For the text-containing cell, return its midpoint in (x, y) coordinate format. 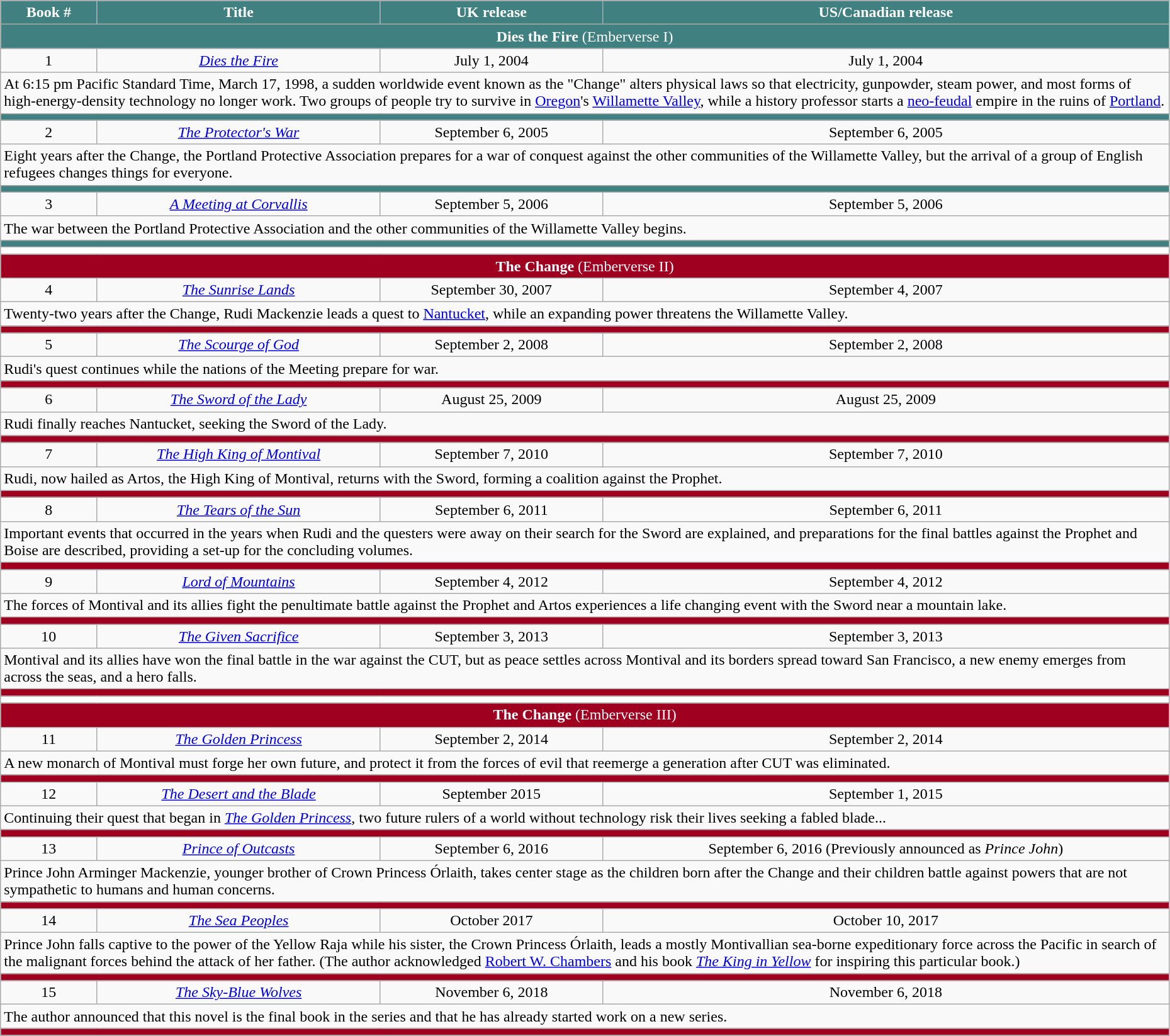
Lord of Mountains (239, 581)
September 6, 2016 (Previously announced as Prince John) (886, 848)
7 (49, 454)
Dies the Fire (239, 60)
October 10, 2017 (886, 921)
13 (49, 848)
1 (49, 60)
9 (49, 581)
UK release (491, 13)
September 4, 2007 (886, 290)
The war between the Portland Protective Association and the other communities of the Willamette Valley begins. (585, 228)
The Change (Emberverse II) (585, 266)
Continuing their quest that began in The Golden Princess, two future rulers of a world without technology risk their lives seeking a fabled blade... (585, 818)
The author announced that this novel is the final book in the series and that he has already started work on a new series. (585, 1016)
Rudi finally reaches Nantucket, seeking the Sword of the Lady. (585, 424)
The High King of Montival (239, 454)
September 1, 2015 (886, 794)
US/Canadian release (886, 13)
October 2017 (491, 921)
2 (49, 132)
14 (49, 921)
Title (239, 13)
12 (49, 794)
The Sea Peoples (239, 921)
4 (49, 290)
The Sunrise Lands (239, 290)
The Change (Emberverse III) (585, 715)
September 2015 (491, 794)
The Given Sacrifice (239, 636)
Rudi, now hailed as Artos, the High King of Montival, returns with the Sword, forming a coalition against the Prophet. (585, 478)
11 (49, 739)
September 6, 2016 (491, 848)
The Sword of the Lady (239, 400)
A Meeting at Corvallis (239, 204)
3 (49, 204)
The Golden Princess (239, 739)
5 (49, 345)
The Tears of the Sun (239, 509)
6 (49, 400)
The Protector's War (239, 132)
15 (49, 993)
Rudi's quest continues while the nations of the Meeting prepare for war. (585, 369)
Dies the Fire (Emberverse I) (585, 37)
10 (49, 636)
Prince of Outcasts (239, 848)
8 (49, 509)
A new monarch of Montival must forge her own future, and protect it from the forces of evil that reemerge a generation after CUT was eliminated. (585, 763)
The Desert and the Blade (239, 794)
Book # (49, 13)
September 30, 2007 (491, 290)
The Scourge of God (239, 345)
The Sky-Blue Wolves (239, 993)
Twenty-two years after the Change, Rudi Mackenzie leads a quest to Nantucket, while an expanding power threatens the Willamette Valley. (585, 314)
